Extract the [x, y] coordinate from the center of the cell holding the provided text.  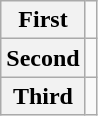
First [43, 20]
Second [43, 58]
Third [43, 96]
